Determine the [x, y] coordinate at the center of the cell enclosing the given text.  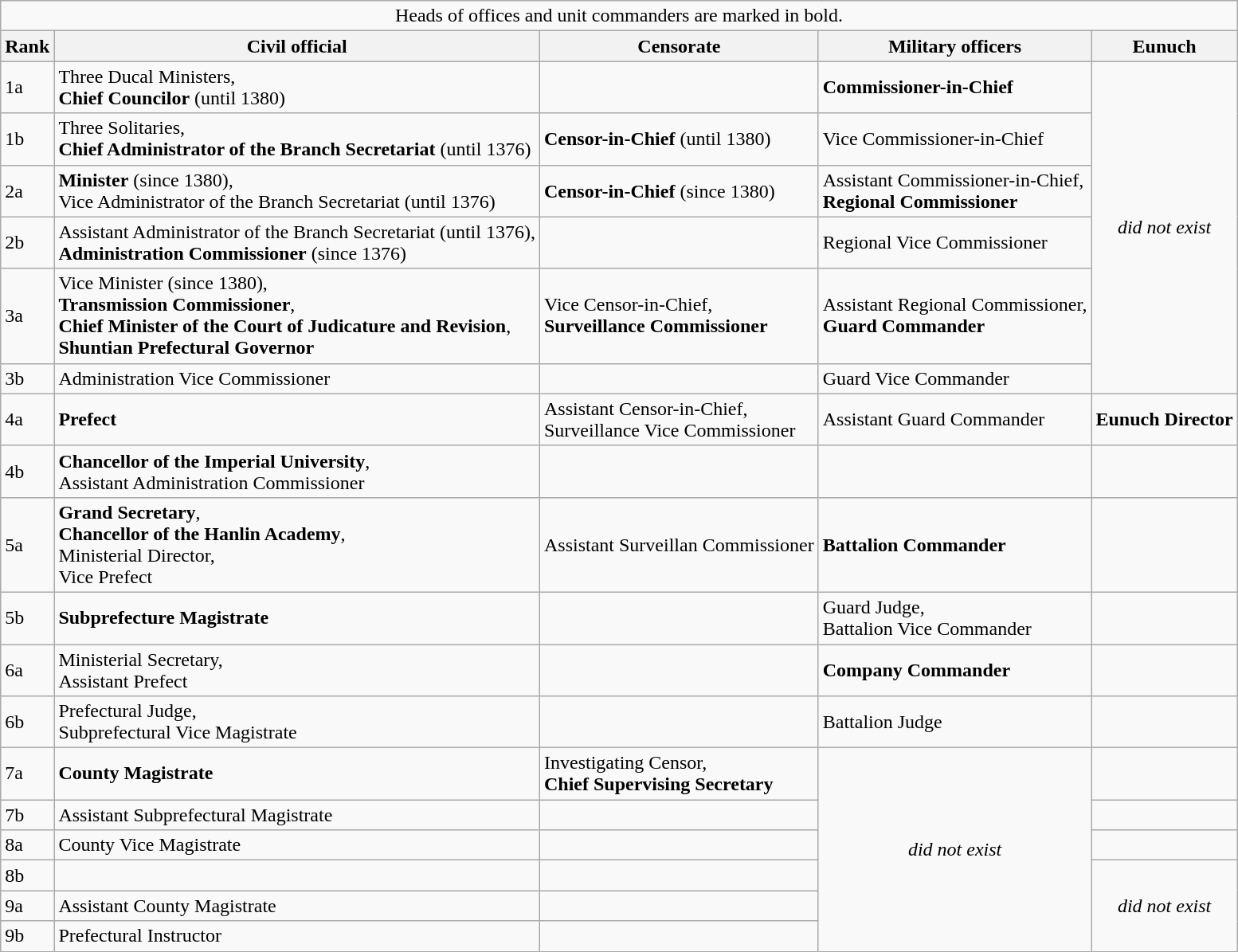
6b [27, 722]
Vice Minister (since 1380),Transmission Commissioner,Chief Minister of the Court of Judicature and Revision,Shuntian Prefectural Governor [297, 315]
2a [27, 191]
Assistant Guard Commander [954, 419]
Battalion Commander [954, 545]
Vice Censor-in-Chief,Surveillance Commissioner [679, 315]
Prefectural Instructor [297, 936]
Guard Vice Commander [954, 378]
Investigating Censor,Chief Supervising Secretary [679, 774]
Company Commander [954, 669]
1a [27, 88]
Assistant Censor-in-Chief,Surveillance Vice Commissioner [679, 419]
Assistant Surveillan Commissioner [679, 545]
Vice Commissioner-in-Chief [954, 139]
Prefectural Judge,Subprefectural Vice Magistrate [297, 722]
1b [27, 139]
Three Ducal Ministers,Chief Councilor (until 1380) [297, 88]
County Magistrate [297, 774]
7b [27, 815]
3a [27, 315]
Assistant Regional Commissioner,Guard Commander [954, 315]
Censor-in-Chief (until 1380) [679, 139]
Subprefecture Magistrate [297, 618]
Censorate [679, 46]
7a [27, 774]
Guard Judge,Battalion Vice Commander [954, 618]
Heads of offices and unit commanders are marked in bold. [619, 16]
Assistant Subprefectural Magistrate [297, 815]
Battalion Judge [954, 722]
3b [27, 378]
Commissioner-in-Chief [954, 88]
Chancellor of the Imperial University,Assistant Administration Commissioner [297, 472]
Censor-in-Chief (since 1380) [679, 191]
4b [27, 472]
Three Solitaries,Chief Administrator of the Branch Secretariat (until 1376) [297, 139]
Eunuch Director [1165, 419]
Rank [27, 46]
9a [27, 906]
Minister (since 1380),Vice Administrator of the Branch Secretariat (until 1376) [297, 191]
Military officers [954, 46]
Assistant Administrator of the Branch Secretariat (until 1376),Administration Commissioner (since 1376) [297, 242]
Grand Secretary,Chancellor of the Hanlin Academy,Ministerial Director,Vice Prefect [297, 545]
8a [27, 845]
Civil official [297, 46]
5b [27, 618]
County Vice Magistrate [297, 845]
Ministerial Secretary,Assistant Prefect [297, 669]
2b [27, 242]
Eunuch [1165, 46]
6a [27, 669]
Administration Vice Commissioner [297, 378]
Prefect [297, 419]
4a [27, 419]
9b [27, 936]
Assistant County Magistrate [297, 906]
8b [27, 876]
Regional Vice Commissioner [954, 242]
Assistant Commissioner-in-Chief,Regional Commissioner [954, 191]
5a [27, 545]
